Search for the cell housing the specified text and yield its [x, y] center coordinate. 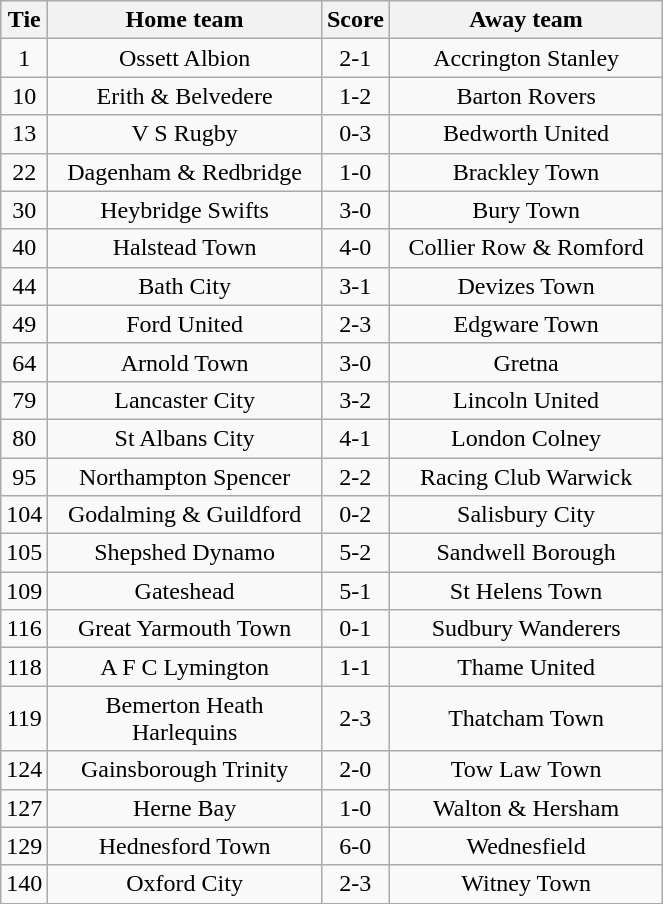
Gretna [526, 362]
Wednesfield [526, 846]
Hednesford Town [185, 846]
Dagenham & Redbridge [185, 172]
2-1 [355, 58]
Bath City [185, 286]
109 [24, 591]
95 [24, 477]
49 [24, 324]
Gainsborough Trinity [185, 770]
V S Rugby [185, 134]
4-0 [355, 248]
3-1 [355, 286]
1-1 [355, 667]
2-2 [355, 477]
40 [24, 248]
Herne Bay [185, 808]
30 [24, 210]
0-3 [355, 134]
2-0 [355, 770]
129 [24, 846]
Ford United [185, 324]
127 [24, 808]
Great Yarmouth Town [185, 629]
Walton & Hersham [526, 808]
Accrington Stanley [526, 58]
79 [24, 400]
3-2 [355, 400]
St Albans City [185, 438]
Lancaster City [185, 400]
Home team [185, 20]
Northampton Spencer [185, 477]
22 [24, 172]
119 [24, 718]
4-1 [355, 438]
Oxford City [185, 884]
Thame United [526, 667]
Godalming & Guildford [185, 515]
140 [24, 884]
St Helens Town [526, 591]
Halstead Town [185, 248]
Racing Club Warwick [526, 477]
Brackley Town [526, 172]
5-2 [355, 553]
116 [24, 629]
Thatcham Town [526, 718]
A F C Lymington [185, 667]
118 [24, 667]
Heybridge Swifts [185, 210]
Tie [24, 20]
104 [24, 515]
Arnold Town [185, 362]
Tow Law Town [526, 770]
Erith & Belvedere [185, 96]
Gateshead [185, 591]
13 [24, 134]
Shepshed Dynamo [185, 553]
80 [24, 438]
Witney Town [526, 884]
44 [24, 286]
6-0 [355, 846]
Sudbury Wanderers [526, 629]
Lincoln United [526, 400]
Edgware Town [526, 324]
5-1 [355, 591]
Score [355, 20]
1 [24, 58]
Ossett Albion [185, 58]
London Colney [526, 438]
105 [24, 553]
0-2 [355, 515]
1-2 [355, 96]
Collier Row & Romford [526, 248]
Bemerton Heath Harlequins [185, 718]
Bury Town [526, 210]
0-1 [355, 629]
Salisbury City [526, 515]
Away team [526, 20]
Barton Rovers [526, 96]
Bedworth United [526, 134]
Devizes Town [526, 286]
124 [24, 770]
Sandwell Borough [526, 553]
64 [24, 362]
10 [24, 96]
